Detect which cell encompasses the target text, then output its (x, y) center coordinate. 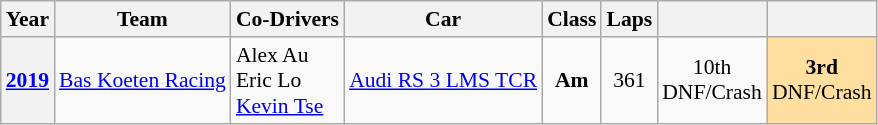
Team (142, 19)
361 (629, 80)
Alex Au Eric Lo Kevin Tse (288, 80)
Class (572, 19)
3rdDNF/Crash (822, 80)
Year (28, 19)
Laps (629, 19)
2019 (28, 80)
Audi RS 3 LMS TCR (443, 80)
10thDNF/Crash (712, 80)
Am (572, 80)
Car (443, 19)
Bas Koeten Racing (142, 80)
Co-Drivers (288, 19)
